Output the [x, y] coordinate of the center of the cell containing the given text.  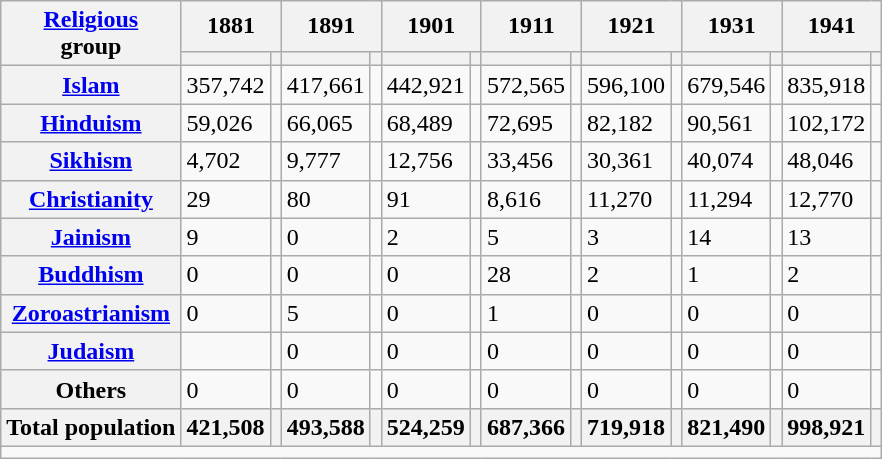
1941 [832, 26]
102,172 [826, 123]
821,490 [726, 427]
33,456 [526, 161]
Christianity [91, 199]
3 [626, 237]
Religiousgroup [91, 34]
28 [526, 275]
998,921 [826, 427]
1881 [231, 26]
Zoroastrianism [91, 313]
90,561 [726, 123]
493,588 [326, 427]
30,361 [626, 161]
572,565 [526, 85]
9,777 [326, 161]
12,756 [426, 161]
Judaism [91, 351]
Buddhism [91, 275]
421,508 [226, 427]
68,489 [426, 123]
835,918 [826, 85]
4,702 [226, 161]
1931 [732, 26]
8,616 [526, 199]
48,046 [826, 161]
11,270 [626, 199]
66,065 [326, 123]
Others [91, 389]
91 [426, 199]
524,259 [426, 427]
72,695 [526, 123]
29 [226, 199]
12,770 [826, 199]
1911 [531, 26]
687,366 [526, 427]
Islam [91, 85]
1921 [632, 26]
Total population [91, 427]
1901 [431, 26]
Hinduism [91, 123]
Jainism [91, 237]
417,661 [326, 85]
11,294 [726, 199]
719,918 [626, 427]
59,026 [226, 123]
357,742 [226, 85]
9 [226, 237]
442,921 [426, 85]
13 [826, 237]
82,182 [626, 123]
80 [326, 199]
Sikhism [91, 161]
14 [726, 237]
40,074 [726, 161]
1891 [331, 26]
679,546 [726, 85]
596,100 [626, 85]
